Pinpoint the cell where the given text exists, returning its (x, y) midpoint coordinate. 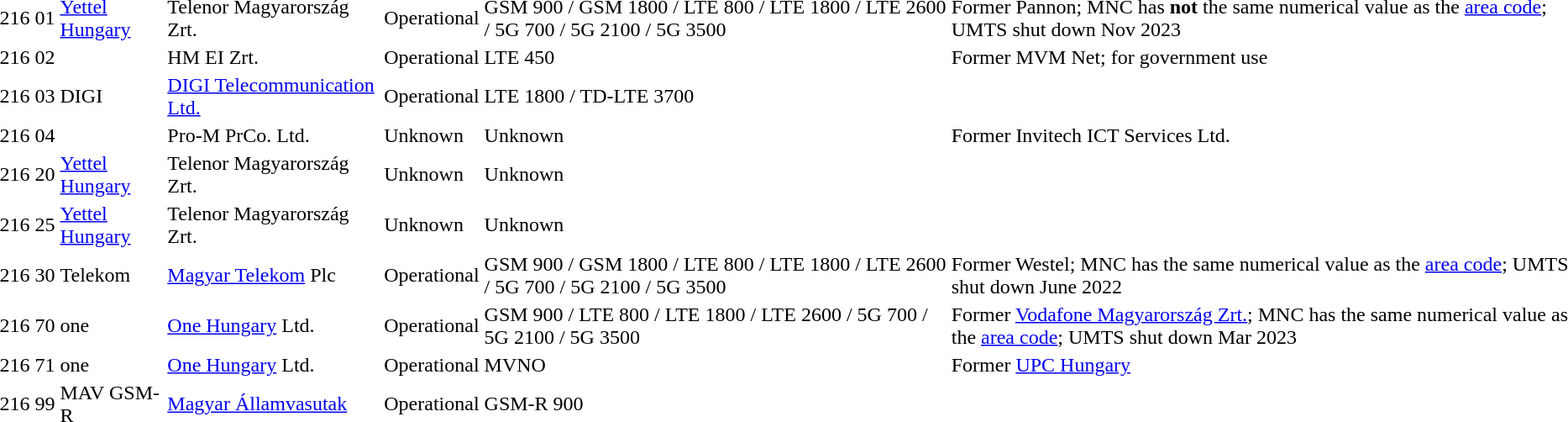
DIGI (111, 96)
Magyar Telekom Plc (274, 276)
DIGI Telecommunication Ltd. (274, 96)
HM EI Zrt. (274, 57)
04 (45, 135)
71 (45, 365)
MVNO (716, 365)
25 (45, 225)
70 (45, 326)
LTE 1800 / TD-LTE 3700 (716, 96)
Pro-M PrCo. Ltd. (274, 135)
GSM 900 / GSM 1800 / LTE 800 / LTE 1800 / LTE 2600 / 5G 700 / 5G 2100 / 5G 3500 (716, 276)
03 (45, 96)
GSM 900 / LTE 800 / LTE 1800 / LTE 2600 / 5G 700 / 5G 2100 / 5G 3500 (716, 326)
20 (45, 175)
LTE 450 (716, 57)
Telekom (111, 276)
30 (45, 276)
02 (45, 57)
